Identify which cell holds the provided text, then report its (x, y) central coordinate. 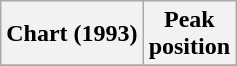
Peakposition (189, 34)
Chart (1993) (72, 34)
